Extract the (X, Y) coordinate from the center of the cell holding the provided text.  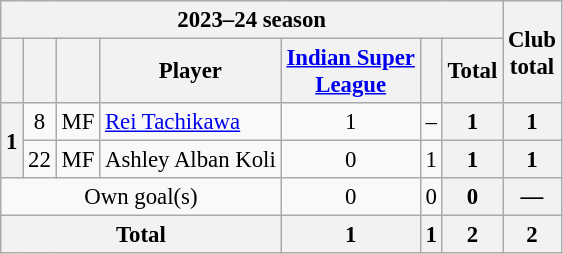
8 (40, 122)
Player (190, 72)
2023–24 season (252, 20)
Ashley Alban Koli (190, 160)
Indian SuperLeague (350, 72)
22 (40, 160)
Rei Tachikawa (190, 122)
Clubtotal (532, 52)
— (532, 197)
Own goal(s) (141, 197)
– (431, 122)
